Identify which cell holds the provided text, then report its [x, y] central coordinate. 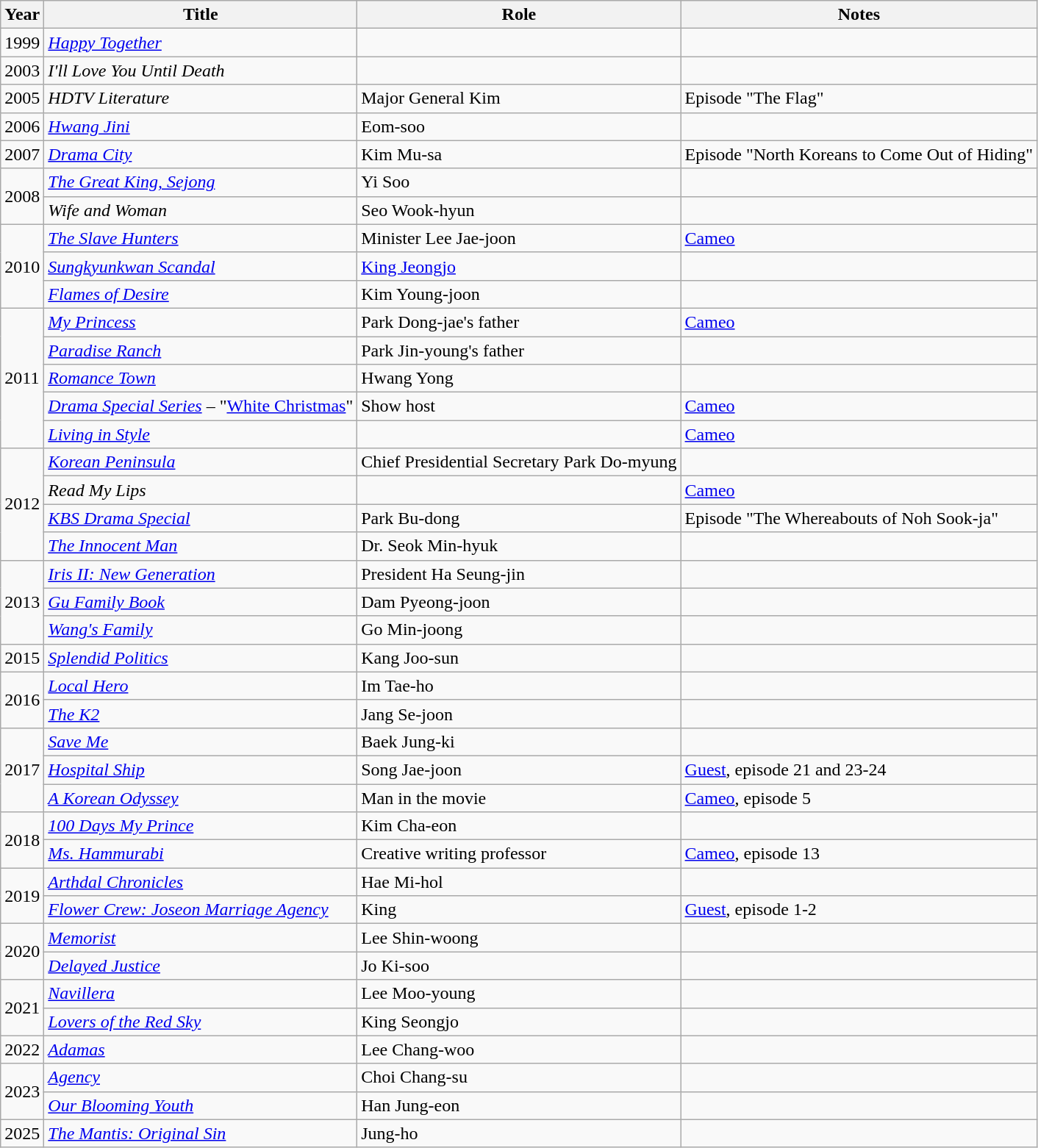
2025 [22, 1133]
Dam Pyeong-joon [519, 602]
2003 [22, 71]
Cameo, episode 5 [859, 797]
Romance Town [201, 379]
2012 [22, 504]
Living in Style [201, 434]
2017 [22, 769]
2013 [22, 602]
Lee Shin-woong [519, 938]
Choi Chang-su [519, 1077]
Jo Ki-soo [519, 966]
Chief Presidential Secretary Park Do-myung [519, 462]
Drama City [201, 154]
Eom-soo [519, 126]
Park Bu-dong [519, 518]
Kim Mu-sa [519, 154]
HDTV Literature [201, 98]
100 Days My Prince [201, 826]
Drama Special Series – "White Christmas" [201, 406]
Iris II: New Generation [201, 574]
Notes [859, 15]
Han Jung-eon [519, 1105]
Adamas [201, 1050]
Wife and Woman [201, 210]
2008 [22, 196]
Man in the movie [519, 797]
Seo Wook-hyun [519, 210]
Navillera [201, 994]
KBS Drama Special [201, 518]
Dr. Seok Min-hyuk [519, 546]
The Mantis: Original Sin [201, 1133]
2019 [22, 896]
Flower Crew: Joseon Marriage Agency [201, 910]
Hwang Yong [519, 379]
1999 [22, 43]
Role [519, 15]
Splendid Politics [201, 658]
Local Hero [201, 686]
2006 [22, 126]
Baek Jung-ki [519, 742]
Jang Se-joon [519, 714]
Lovers of the Red Sky [201, 1022]
Kim Cha-eon [519, 826]
I'll Love You Until Death [201, 71]
Kang Joo-sun [519, 658]
President Ha Seung-jin [519, 574]
Title [201, 15]
Delayed Justice [201, 966]
Agency [201, 1077]
Song Jae-joon [519, 769]
The Great King, Sejong [201, 182]
2005 [22, 98]
Yi Soo [519, 182]
The K2 [201, 714]
The Slave Hunters [201, 238]
Major General Kim [519, 98]
King [519, 910]
Park Jin-young's father [519, 351]
2018 [22, 840]
Hospital Ship [201, 769]
2011 [22, 378]
2015 [22, 658]
2007 [22, 154]
Kim Young-joon [519, 294]
2020 [22, 952]
Episode "North Koreans to Come Out of Hiding" [859, 154]
Flames of Desire [201, 294]
Read My Lips [201, 490]
Year [22, 15]
Minister Lee Jae-joon [519, 238]
Our Blooming Youth [201, 1105]
The Innocent Man [201, 546]
Go Min-joong [519, 630]
2021 [22, 1008]
Cameo, episode 13 [859, 854]
Hwang Jini [201, 126]
2023 [22, 1091]
2010 [22, 266]
Lee Moo-young [519, 994]
Ms. Hammurabi [201, 854]
Sungkyunkwan Scandal [201, 266]
A Korean Odyssey [201, 797]
Happy Together [201, 43]
Wang's Family [201, 630]
Memorist [201, 938]
Hae Mi-hol [519, 882]
Korean Peninsula [201, 462]
Paradise Ranch [201, 351]
Gu Family Book [201, 602]
Arthdal Chronicles [201, 882]
2022 [22, 1050]
Creative writing professor [519, 854]
2016 [22, 700]
Lee Chang-woo [519, 1050]
Episode "The Flag" [859, 98]
Show host [519, 406]
Im Tae-ho [519, 686]
Guest, episode 1-2 [859, 910]
Park Dong-jae's father [519, 322]
Guest, episode 21 and 23-24 [859, 769]
Jung-ho [519, 1133]
King Seongjo [519, 1022]
My Princess [201, 322]
Episode "The Whereabouts of Noh Sook-ja" [859, 518]
Save Me [201, 742]
King Jeongjo [519, 266]
